For the text-containing cell, return its midpoint in [x, y] coordinate format. 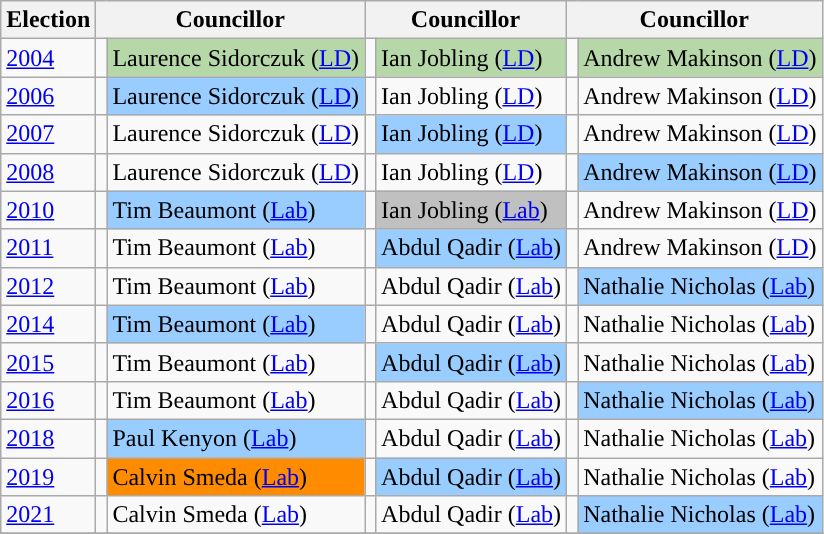
2021 [48, 515]
2014 [48, 324]
2015 [48, 362]
2007 [48, 134]
2019 [48, 477]
2006 [48, 96]
2011 [48, 248]
2010 [48, 210]
2016 [48, 400]
2018 [48, 438]
Ian Jobling (Lab) [472, 210]
2008 [48, 172]
Election [48, 20]
2004 [48, 58]
Paul Kenyon (Lab) [236, 438]
2012 [48, 286]
